Pinpoint the cell where the given text exists, returning its [x, y] midpoint coordinate. 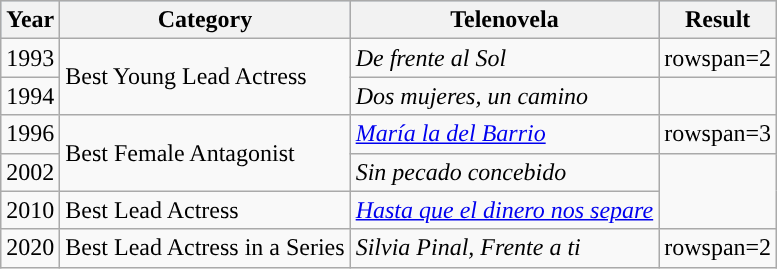
María la del Barrio [504, 134]
Year [30, 20]
Best Young Lead Actress [205, 77]
1994 [30, 96]
Telenovela [504, 20]
Best Lead Actress in a Series [205, 248]
2010 [30, 210]
2002 [30, 172]
1993 [30, 58]
Best Lead Actress [205, 210]
1996 [30, 134]
rowspan=3 [718, 134]
De frente al Sol [504, 58]
Category [205, 20]
Best Female Antagonist [205, 153]
Hasta que el dinero nos separe [504, 210]
2020 [30, 248]
Result [718, 20]
Dos mujeres, un camino [504, 96]
Sin pecado concebido [504, 172]
Silvia Pinal, Frente a ti [504, 248]
